Capture the cell that displays the provided text and extract its (X, Y) central coordinate. 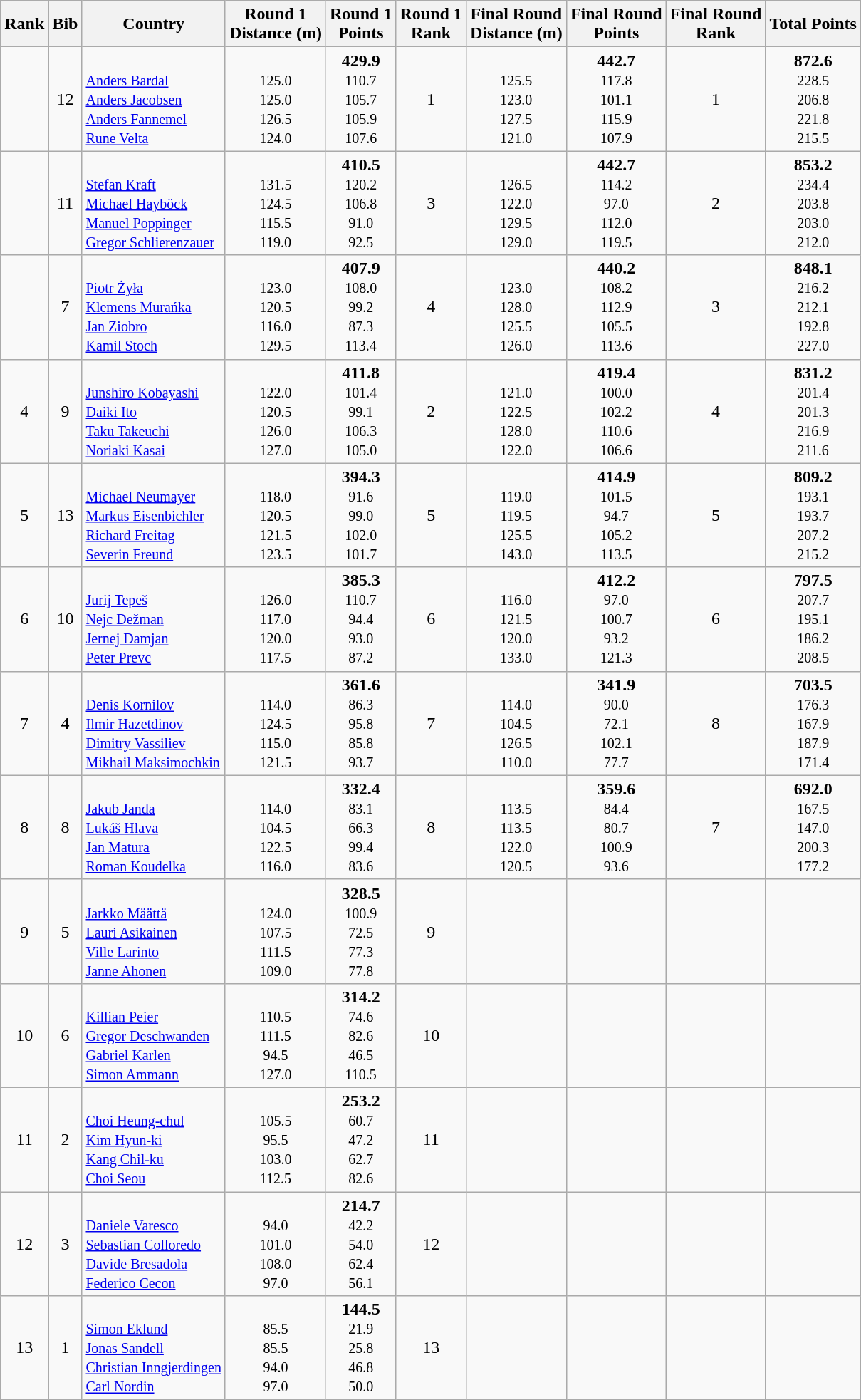
144.521.925.846.850.0 (360, 1348)
411.8101.499.1106.3105.0 (360, 411)
442.7114.297.0112.0119.5 (616, 203)
Killian PeierGregor DeschwandenGabriel KarlenSimon Ammann (154, 1035)
797.5207.7195.1186.2208.5 (813, 619)
94.0101.0108.097.0 (275, 1243)
116.0121.5120.0133.0 (516, 619)
Junshiro KobayashiDaiki ItoTaku TakeuchiNoriaki Kasai (154, 411)
Michael NeumayerMarkus EisenbichlerRichard FreitagSeverin Freund (154, 515)
703.5176.3167.9187.9171.4 (813, 723)
853.2234.4203.8203.0212.0 (813, 203)
118.0120.5121.5123.5 (275, 515)
Round 1Distance (m) (275, 24)
114.0124.5115.0121.5 (275, 723)
123.0128.0125.5126.0 (516, 307)
85.585.594.097.0 (275, 1348)
113.5113.5122.0120.5 (516, 827)
Total Points (813, 24)
125.5123.0127.5121.0 (516, 99)
Final Round Rank (716, 24)
110.5111.594.5127.0 (275, 1035)
114.0104.5126.5110.0 (516, 723)
Round 1Points (360, 24)
Choi Heung-chulKim Hyun-kiKang Chil-kuChoi Seou (154, 1139)
410.5120.2106.891.092.5 (360, 203)
125.0125.0126.5124.0 (275, 99)
Final Round Points (616, 24)
124.0107.5111.5109.0 (275, 931)
848.1216.2212.1192.8227.0 (813, 307)
872.6228.5206.8221.8215.5 (813, 99)
Bib (66, 24)
Jarkko MäättäLauri AsikainenVille LarintoJanne Ahonen (154, 931)
Anders BardalAnders JacobsenAnders FannemelRune Velta (154, 99)
Country (154, 24)
341.990.072.1102.177.7 (616, 723)
332.483.166.399.483.6 (360, 827)
359.684.480.7100.993.6 (616, 827)
314.274.682.646.5110.5 (360, 1035)
253.260.747.262.782.6 (360, 1139)
831.2201.4201.3216.9211.6 (813, 411)
Piotr ŻyłaKlemens MurańkaJan ZiobroKamil Stoch (154, 307)
Simon EklundJonas SandellChristian InngjerdingenCarl Nordin (154, 1348)
123.0120.5116.0129.5 (275, 307)
412.297.0100.793.2121.3 (616, 619)
442.7117.8101.1115.9107.9 (616, 99)
Stefan KraftMichael HayböckManuel PoppingerGregor Schlierenzauer (154, 203)
440.2108.2112.9105.5113.6 (616, 307)
Daniele VarescoSebastian ColloredoDavide BresadolaFederico Cecon (154, 1243)
407.9108.099.287.3113.4 (360, 307)
131.5124.5115.5119.0 (275, 203)
Round 1Rank (431, 24)
122.0120.5126.0127.0 (275, 411)
126.0117.0120.0117.5 (275, 619)
Jurij TepešNejc DežmanJernej DamjanPeter Prevc (154, 619)
126.5122.0129.5129.0 (516, 203)
414.9101.594.7105.2113.5 (616, 515)
Rank (24, 24)
119.0119.5125.5143.0 (516, 515)
Final Round Distance (m) (516, 24)
105.595.5103.0112.5 (275, 1139)
Jakub JandaLukáš HlavaJan MaturaRoman Koudelka (154, 827)
809.2193.1193.7207.2215.2 (813, 515)
394.391.699.0102.0101.7 (360, 515)
385.3110.794.493.087.2 (360, 619)
328.5100.972.577.377.8 (360, 931)
361.686.395.885.893.7 (360, 723)
692.0167.5147.0200.3177.2 (813, 827)
Denis KornilovIlmir HazetdinovDimitry VassilievMikhail Maksimochkin (154, 723)
429.9110.7105.7105.9107.6 (360, 99)
114.0104.5122.5116.0 (275, 827)
121.0122.5128.0122.0 (516, 411)
214.742.254.062.456.1 (360, 1243)
419.4100.0102.2110.6106.6 (616, 411)
